Scan for the cell matching the given text and deliver its (x, y) coordinate at center. 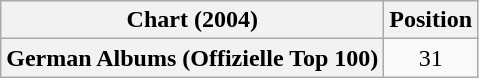
Chart (2004) (192, 20)
German Albums (Offizielle Top 100) (192, 58)
Position (431, 20)
31 (431, 58)
